Extract the [X, Y] coordinate from the center of the cell holding the provided text.  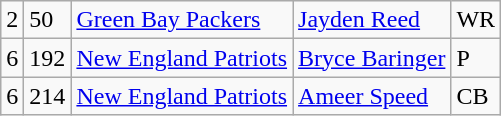
214 [48, 96]
WR [476, 20]
50 [48, 20]
192 [48, 58]
Ameer Speed [372, 96]
2 [12, 20]
CB [476, 96]
Green Bay Packers [182, 20]
Bryce Baringer [372, 58]
P [476, 58]
Jayden Reed [372, 20]
